Return the [X, Y] coordinate for the center point of the cell that contains the specified text.  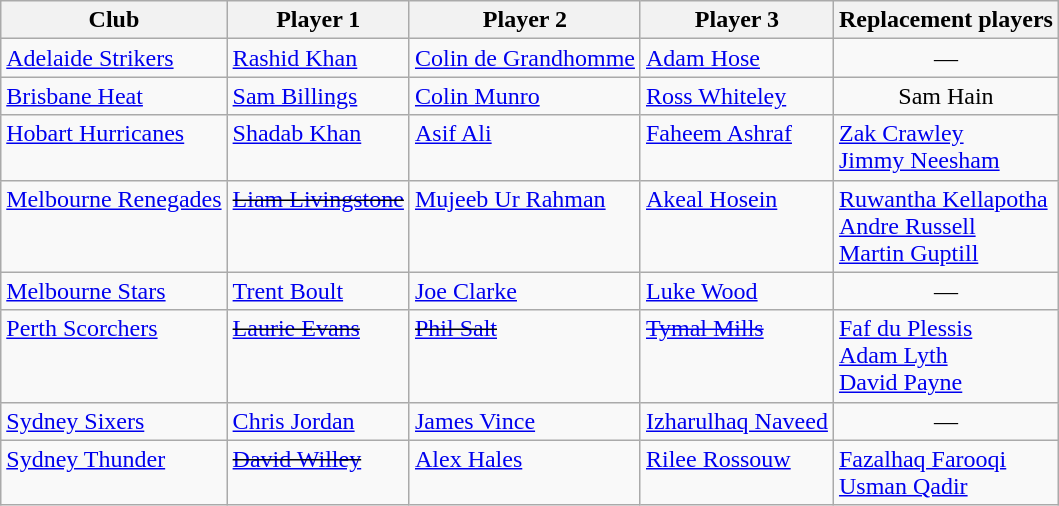
David Willey [318, 472]
Rilee Rossouw [736, 472]
Player 2 [524, 20]
Sam Billings [318, 96]
Izharulhaq Naveed [736, 421]
Laurie Evans [318, 356]
Player 1 [318, 20]
Luke Wood [736, 291]
Mujeeb Ur Rahman [524, 226]
Ross Whiteley [736, 96]
Colin de Grandhomme [524, 58]
Chris Jordan [318, 421]
Faheem Ashraf [736, 148]
Club [114, 20]
Player 3 [736, 20]
Asif Ali [524, 148]
Faf du PlessisAdam LythDavid Payne [946, 356]
Shadab Khan [318, 148]
Joe Clarke [524, 291]
Sam Hain [946, 96]
Rashid Khan [318, 58]
Alex Hales [524, 472]
Akeal Hosein [736, 226]
Melbourne Renegades [114, 226]
Tymal Mills [736, 356]
Liam Livingstone [318, 226]
Fazalhaq FarooqiUsman Qadir [946, 472]
Ruwantha KellapothaAndre RussellMartin Guptill [946, 226]
James Vince [524, 421]
Colin Munro [524, 96]
Adelaide Strikers [114, 58]
Perth Scorchers [114, 356]
Hobart Hurricanes [114, 148]
Adam Hose [736, 58]
Sydney Thunder [114, 472]
Replacement players [946, 20]
Trent Boult [318, 291]
Brisbane Heat [114, 96]
Sydney Sixers [114, 421]
Phil Salt [524, 356]
Melbourne Stars [114, 291]
Zak CrawleyJimmy Neesham [946, 148]
